Capture the cell that displays the provided text and extract its (X, Y) central coordinate. 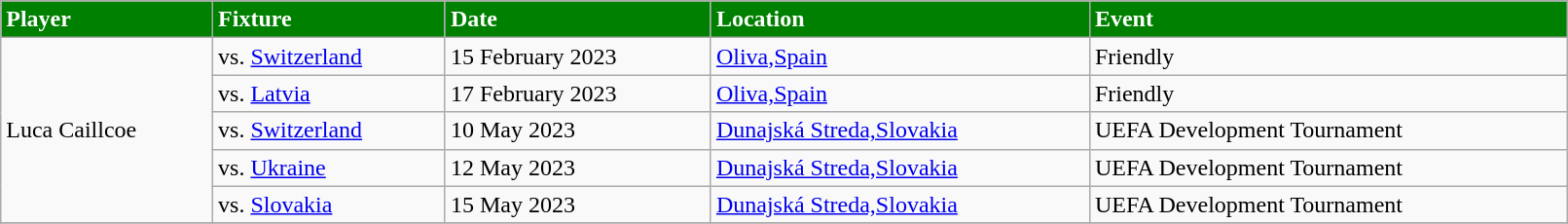
vs. Latvia (329, 93)
15 May 2023 (578, 205)
10 May 2023 (578, 131)
Date (578, 19)
Event (1328, 19)
Luca Caillcoe (107, 131)
Location (899, 19)
17 February 2023 (578, 93)
Fixture (329, 19)
vs. Ukraine (329, 168)
Player (107, 19)
vs. Slovakia (329, 205)
15 February 2023 (578, 56)
12 May 2023 (578, 168)
